Extract the [X, Y] coordinate from the center of the cell holding the provided text.  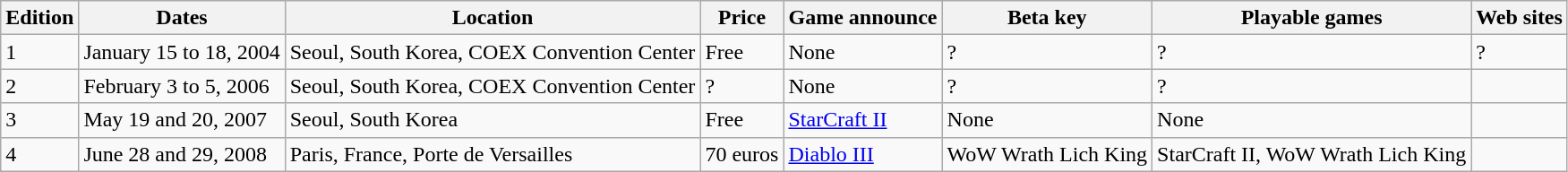
Dates [182, 18]
1 [39, 52]
Price [741, 18]
Edition [39, 18]
StarCraft II, WoW Wrath Lich King [1312, 154]
May 19 and 20, 2007 [182, 120]
4 [39, 154]
June 28 and 29, 2008 [182, 154]
3 [39, 120]
Web sites [1520, 18]
Game announce [863, 18]
70 euros [741, 154]
StarCraft II [863, 120]
January 15 to 18, 2004 [182, 52]
Beta key [1048, 18]
February 3 to 5, 2006 [182, 86]
Playable games [1312, 18]
Diablo III [863, 154]
WoW Wrath Lich King [1048, 154]
Location [493, 18]
2 [39, 86]
Paris, France, Porte de Versailles [493, 154]
Seoul, South Korea [493, 120]
